Output the (X, Y) coordinate of the center of the cell containing the given text.  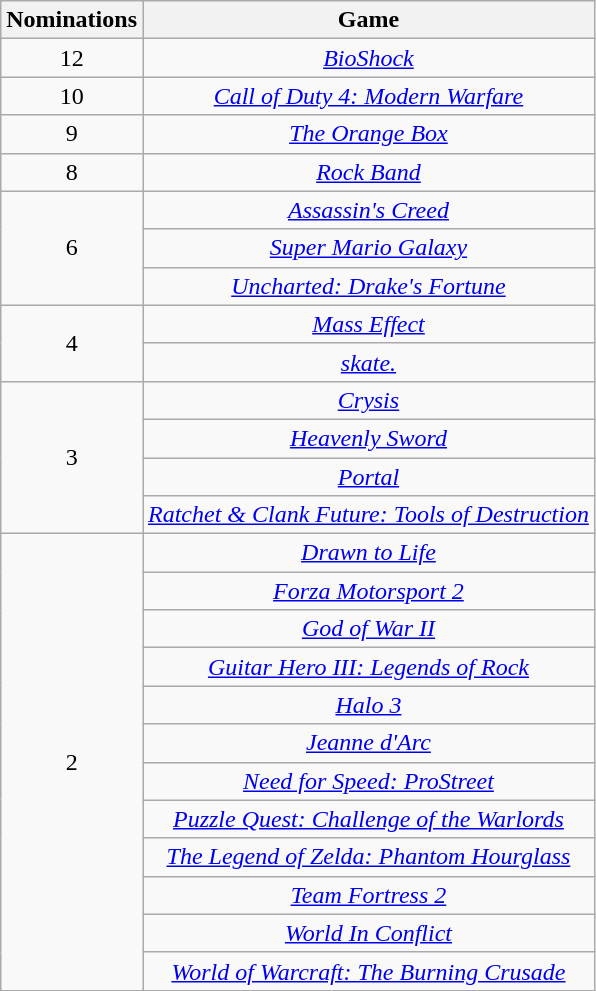
Drawn to Life (368, 553)
skate. (368, 362)
Puzzle Quest: Challenge of the Warlords (368, 819)
Portal (368, 477)
Game (368, 20)
Super Mario Galaxy (368, 248)
4 (72, 343)
Call of Duty 4: Modern Warfare (368, 96)
Team Fortress 2 (368, 895)
Mass Effect (368, 324)
Nominations (72, 20)
9 (72, 134)
Ratchet & Clank Future: Tools of Destruction (368, 515)
6 (72, 248)
Heavenly Sword (368, 438)
Halo 3 (368, 705)
BioShock (368, 58)
Need for Speed: ProStreet (368, 781)
World of Warcraft: The Burning Crusade (368, 971)
Crysis (368, 400)
Jeanne d'Arc (368, 743)
The Orange Box (368, 134)
Rock Band (368, 172)
World In Conflict (368, 933)
The Legend of Zelda: Phantom Hourglass (368, 857)
Uncharted: Drake's Fortune (368, 286)
12 (72, 58)
3 (72, 457)
10 (72, 96)
2 (72, 762)
Assassin's Creed (368, 210)
8 (72, 172)
Forza Motorsport 2 (368, 591)
God of War II (368, 629)
Guitar Hero III: Legends of Rock (368, 667)
